For the text-containing cell, return its midpoint in (X, Y) coordinate format. 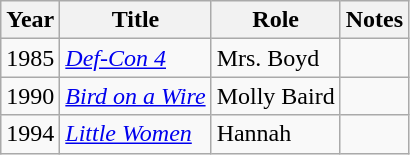
Hannah (276, 134)
Molly Baird (276, 96)
Year (30, 20)
1990 (30, 96)
Bird on a Wire (136, 96)
Mrs. Boyd (276, 58)
1994 (30, 134)
Notes (374, 20)
Title (136, 20)
1985 (30, 58)
Little Women (136, 134)
Def-Con 4 (136, 58)
Role (276, 20)
